Locate the cell with the specified text and output its [X, Y] center coordinate. 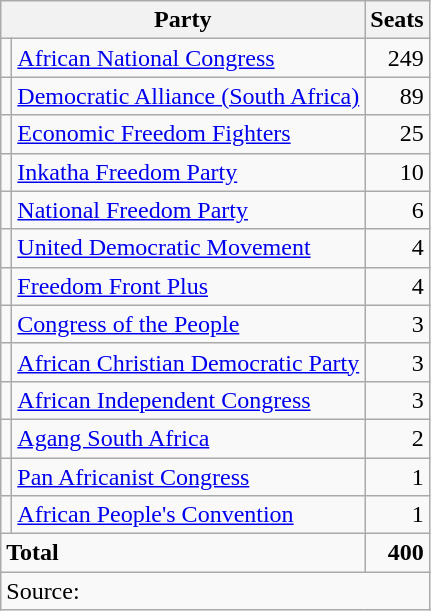
Economic Freedom Fighters [188, 134]
National Freedom Party [188, 210]
Party [183, 20]
Congress of the People [188, 324]
African National Congress [188, 58]
Democratic Alliance (South Africa) [188, 96]
African People's Convention [188, 515]
Inkatha Freedom Party [188, 172]
Source: [215, 591]
25 [397, 134]
African Christian Democratic Party [188, 362]
Agang South Africa [188, 438]
2 [397, 438]
Freedom Front Plus [188, 286]
89 [397, 96]
Total [183, 553]
400 [397, 553]
Seats [397, 20]
249 [397, 58]
United Democratic Movement [188, 248]
6 [397, 210]
Pan Africanist Congress [188, 477]
10 [397, 172]
African Independent Congress [188, 400]
